Return the (x, y) coordinate for the center point of the cell that contains the specified text.  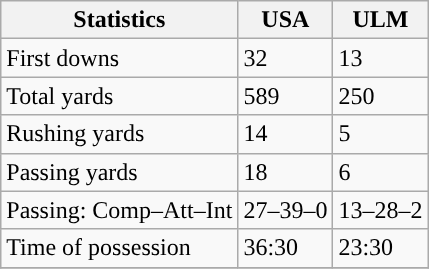
23:30 (380, 248)
14 (286, 134)
USA (286, 20)
Passing yards (120, 172)
Total yards (120, 96)
6 (380, 172)
27–39–0 (286, 210)
13–28–2 (380, 210)
18 (286, 172)
36:30 (286, 248)
250 (380, 96)
5 (380, 134)
First downs (120, 58)
Passing: Comp–Att–Int (120, 210)
Statistics (120, 20)
13 (380, 58)
Rushing yards (120, 134)
32 (286, 58)
Time of possession (120, 248)
589 (286, 96)
ULM (380, 20)
